Find where the given text appears and provide that cell's center as (x, y) coordinate. 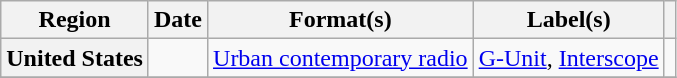
G-Unit, Interscope (568, 58)
United States (75, 58)
Date (178, 20)
Urban contemporary radio (341, 58)
Format(s) (341, 20)
Label(s) (568, 20)
Region (75, 20)
